Scan for the cell matching the given text and deliver its [x, y] coordinate at center. 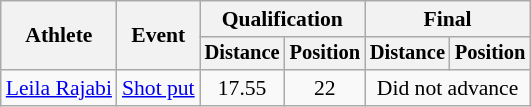
17.55 [242, 88]
Shot put [158, 88]
Leila Rajabi [59, 88]
Qualification [282, 19]
22 [325, 88]
Did not advance [448, 88]
Athlete [59, 36]
Final [448, 19]
Event [158, 36]
